Search for the cell housing the specified text and yield its (x, y) center coordinate. 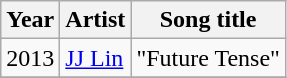
Year (30, 20)
JJ Lin (96, 58)
"Future Tense" (208, 58)
Artist (96, 20)
2013 (30, 58)
Song title (208, 20)
